Provide the (x, y) coordinate of the cell's center where the given text is located.  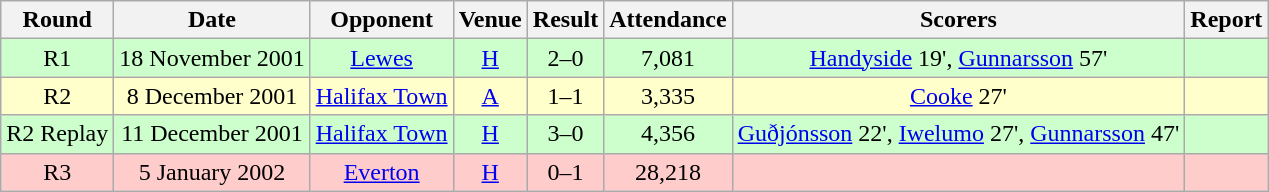
Date (212, 20)
R1 (58, 58)
Venue (490, 20)
3–0 (565, 134)
11 December 2001 (212, 134)
R3 (58, 172)
R2 Replay (58, 134)
Everton (382, 172)
Scorers (958, 20)
Result (565, 20)
R2 (58, 96)
5 January 2002 (212, 172)
8 December 2001 (212, 96)
3,335 (668, 96)
7,081 (668, 58)
Opponent (382, 20)
4,356 (668, 134)
Round (58, 20)
1–1 (565, 96)
A (490, 96)
Handyside 19', Gunnarsson 57' (958, 58)
Attendance (668, 20)
18 November 2001 (212, 58)
0–1 (565, 172)
Cooke 27' (958, 96)
28,218 (668, 172)
Guðjónsson 22', Iwelumo 27', Gunnarsson 47' (958, 134)
Lewes (382, 58)
Report (1226, 20)
2–0 (565, 58)
